From the cell containing the given text, extract its center point as (X, Y) coordinate. 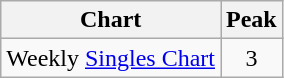
3 (252, 58)
Weekly Singles Chart (111, 58)
Peak (252, 20)
Chart (111, 20)
